Detect which cell encompasses the target text, then output its [X, Y] center coordinate. 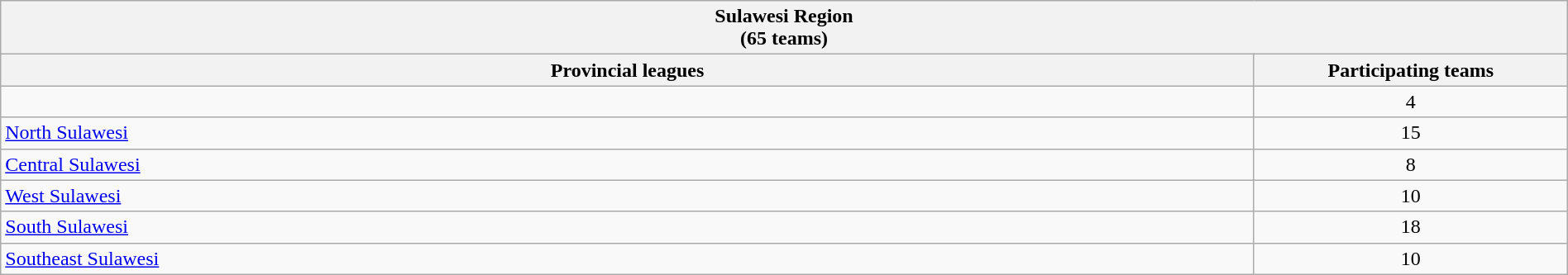
Participating teams [1411, 70]
4 [1411, 102]
15 [1411, 133]
Southeast Sulawesi [628, 258]
Sulawesi Region(65 teams) [784, 28]
8 [1411, 164]
South Sulawesi [628, 227]
18 [1411, 227]
Provincial leagues [628, 70]
Central Sulawesi [628, 164]
North Sulawesi [628, 133]
West Sulawesi [628, 196]
